Provide the [X, Y] coordinate of the cell's center where the given text is located.  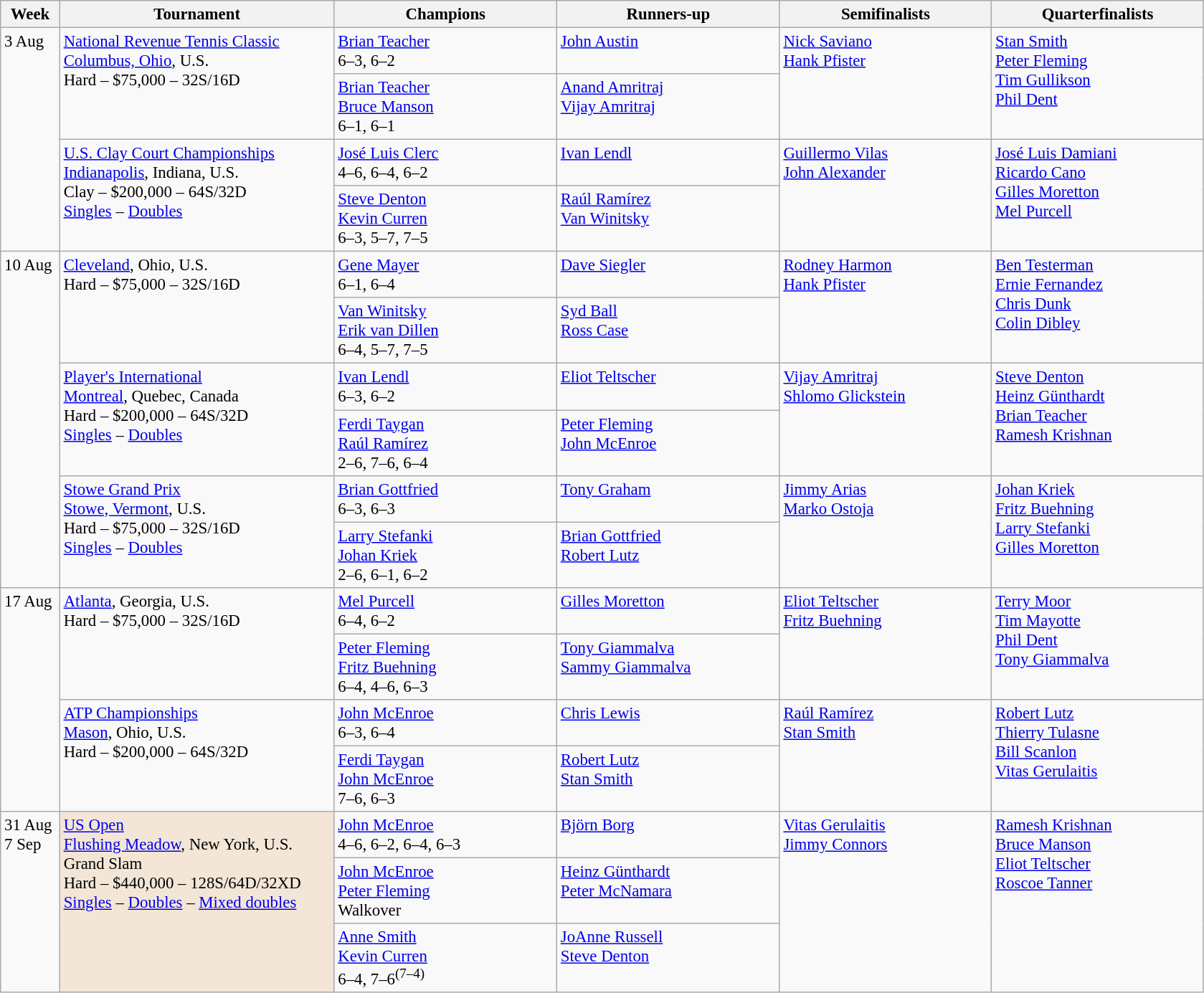
Björn Borg [668, 835]
Johan Kriek Fritz Buehning Larry Stefanki Gilles Moretton [1098, 531]
Gene Mayer 6–1, 6–4 [446, 275]
Peter Fleming John McEnroe [668, 443]
Week [30, 14]
Jimmy Arias Marko Ostoja [886, 531]
John McEnroe 6–3, 6–4 [446, 723]
Guillermo Vilas John Alexander [886, 196]
Ben Testerman Ernie Fernandez Chris Dunk Colin Dibley [1098, 308]
Eliot Teltscher [668, 387]
Vijay Amritraj Shlomo Glickstein [886, 419]
JoAnne Russell Steve Denton [668, 958]
John McEnroe 4–6, 6–2, 6–4, 6–3 [446, 835]
Gilles Moretton [668, 611]
US Open Flushing Meadow, New York, U.S. Grand Slam Hard – $440,000 – 128S/64D/32XD Singles – Doubles – Mixed doubles [196, 902]
Champions [446, 14]
Peter Fleming Fritz Buehning 6–4, 4–6, 6–3 [446, 667]
Quarterfinalists [1098, 14]
John McEnroe Peter Fleming Walkover [446, 890]
Heinz Günthardt Peter McNamara [668, 890]
Ferdi Taygan John McEnroe 7–6, 6–3 [446, 779]
Rodney Harmon Hank Pfister [886, 308]
Steve Denton Kevin Curren 6–3, 5–7, 7–5 [446, 219]
Eliot Teltscher Fritz Buehning [886, 643]
National Revenue Tennis Classic Columbus, Ohio, U.S. Hard – $75,000 – 32S/16D [196, 84]
Anne Smith Kevin Curren 6–4, 7–6(7–4) [446, 958]
Steve Denton Heinz Günthardt Brian Teacher Ramesh Krishnan [1098, 419]
Chris Lewis [668, 723]
Cleveland, Ohio, U.S. Hard – $75,000 – 32S/16D [196, 308]
ATP Championships Mason, Ohio, U.S. Hard – $200,000 – 64S/32D [196, 756]
Brian Teacher Bruce Manson 6–1, 6–1 [446, 107]
Raúl Ramírez Stan Smith [886, 756]
Brian Teacher 6–3, 6–2 [446, 52]
Atlanta, Georgia, U.S. Hard – $75,000 – 32S/16D [196, 643]
Semifinalists [886, 14]
3 Aug [30, 140]
Robert Lutz Stan Smith [668, 779]
Stan Smith Peter Fleming Tim Gullikson Phil Dent [1098, 84]
Player's International Montreal, Quebec, Canada Hard – $200,000 – 64S/32D Singles – Doubles [196, 419]
Larry Stefanki Johan Kriek 2–6, 6–1, 6–2 [446, 555]
Tournament [196, 14]
Brian Gottfried Robert Lutz [668, 555]
Raúl Ramírez Van Winitsky [668, 219]
Ivan Lendl 6–3, 6–2 [446, 387]
Anand Amritraj Vijay Amritraj [668, 107]
Mel Purcell 6–4, 6–2 [446, 611]
Runners-up [668, 14]
Tony Graham [668, 499]
17 Aug [30, 699]
José Luis Clerc 4–6, 6–4, 6–2 [446, 163]
Dave Siegler [668, 275]
John Austin [668, 52]
Stowe Grand Prix Stowe, Vermont, U.S. Hard – $75,000 – 32S/16D Singles – Doubles [196, 531]
Brian Gottfried 6–3, 6–3 [446, 499]
Terry Moor Tim Mayotte Phil Dent Tony Giammalva [1098, 643]
31 Aug7 Sep [30, 902]
Ferdi Taygan Raúl Ramírez 2–6, 7–6, 6–4 [446, 443]
Ramesh Krishnan Bruce Manson Eliot Teltscher Roscoe Tanner [1098, 902]
Van Winitsky Erik van Dillen 6–4, 5–7, 7–5 [446, 331]
U.S. Clay Court Championships Indianapolis, Indiana, U.S. Clay – $200,000 – 64S/32D Singles – Doubles [196, 196]
Vitas Gerulaitis Jimmy Connors [886, 902]
Robert Lutz Thierry Tulasne Bill Scanlon Vitas Gerulaitis [1098, 756]
Ivan Lendl [668, 163]
Syd Ball Ross Case [668, 331]
Tony Giammalva Sammy Giammalva [668, 667]
José Luis Damiani Ricardo Cano Gilles Moretton Mel Purcell [1098, 196]
10 Aug [30, 420]
Nick Saviano Hank Pfister [886, 84]
